Return the (X, Y) coordinate for the center point of the cell that contains the specified text.  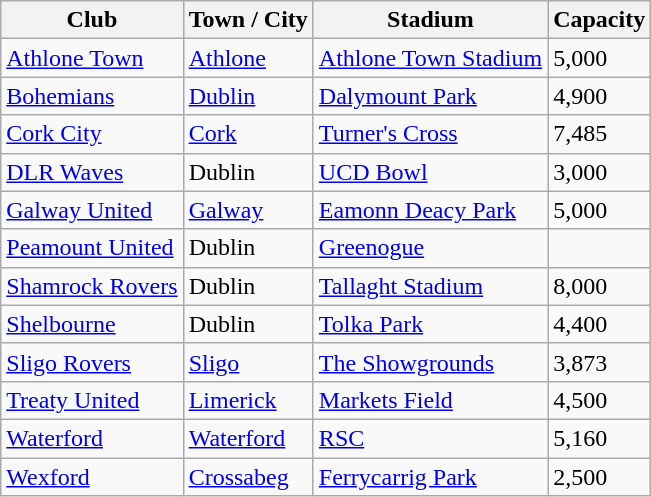
UCD Bowl (430, 172)
The Showgrounds (430, 362)
Shelbourne (92, 324)
Sligo (248, 362)
Limerick (248, 400)
Markets Field (430, 400)
RSC (430, 438)
Crossabeg (248, 477)
Sligo Rovers (92, 362)
Treaty United (92, 400)
Galway (248, 210)
Capacity (600, 20)
Peamount United (92, 248)
Shamrock Rovers (92, 286)
Town / City (248, 20)
3,873 (600, 362)
Wexford (92, 477)
8,000 (600, 286)
Tallaght Stadium (430, 286)
Athlone Town Stadium (430, 58)
Athlone (248, 58)
Tolka Park (430, 324)
DLR Waves (92, 172)
Club (92, 20)
Galway United (92, 210)
Athlone Town (92, 58)
Turner's Cross (430, 134)
3,000 (600, 172)
2,500 (600, 477)
Bohemians (92, 96)
4,500 (600, 400)
Ferrycarrig Park (430, 477)
7,485 (600, 134)
Eamonn Deacy Park (430, 210)
4,900 (600, 96)
Greenogue (430, 248)
5,160 (600, 438)
Cork City (92, 134)
Stadium (430, 20)
Cork (248, 134)
Dalymount Park (430, 96)
4,400 (600, 324)
